Capture the cell that displays the provided text and extract its [X, Y] central coordinate. 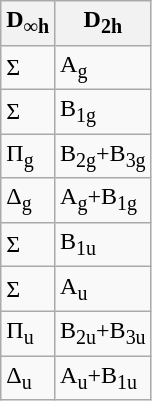
Ag [104, 67]
D∞h [28, 23]
B2g+B3g [104, 156]
B2u+B3u [104, 333]
B1u [104, 244]
Ag+B1g [104, 200]
Au+B1u [104, 378]
D2h [104, 23]
Au [104, 289]
Πu [28, 333]
Δu [28, 378]
Πg [28, 156]
B1g [104, 111]
Δg [28, 200]
